Return the (x, y) coordinate for the center point of the cell that contains the specified text.  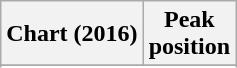
Chart (2016) (72, 34)
Peak position (189, 34)
